Find where the given text appears and provide that cell's center as [x, y] coordinate. 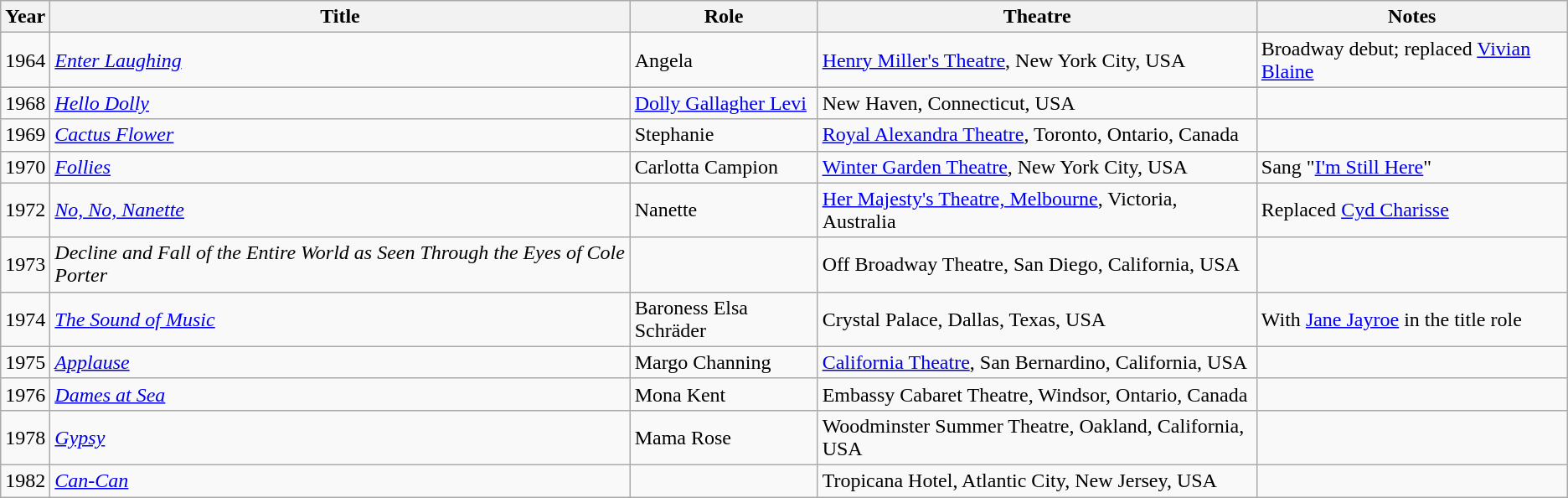
Stephanie [724, 135]
Crystal Palace, Dallas, Texas, USA [1037, 319]
Embassy Cabaret Theatre, Windsor, Ontario, Canada [1037, 394]
1972 [25, 210]
Enter Laughing [340, 60]
1969 [25, 135]
1982 [25, 480]
Gypsy [340, 438]
Sang "I'm Still Here" [1412, 167]
No, No, Nanette [340, 210]
Dames at Sea [340, 394]
Notes [1412, 17]
Broadway debut; replaced Vivian Blaine [1412, 60]
1976 [25, 394]
The Sound of Music [340, 319]
Her Majesty's Theatre, Melbourne, Victoria, Australia [1037, 210]
1974 [25, 319]
1970 [25, 167]
Winter Garden Theatre, New York City, USA [1037, 167]
1968 [25, 103]
1964 [25, 60]
Hello Dolly [340, 103]
California Theatre, San Bernardino, California, USA [1037, 362]
Off Broadway Theatre, San Diego, California, USA [1037, 265]
With Jane Jayroe in the title role [1412, 319]
New Haven, Connecticut, USA [1037, 103]
Role [724, 17]
Can-Can [340, 480]
Decline and Fall of the Entire World as Seen Through the Eyes of Cole Porter [340, 265]
Woodminster Summer Theatre, Oakland, California, USA [1037, 438]
Baroness Elsa Schräder [724, 319]
1978 [25, 438]
Title [340, 17]
Angela [724, 60]
Theatre [1037, 17]
Carlotta Campion [724, 167]
Cactus Flower [340, 135]
Tropicana Hotel, Atlantic City, New Jersey, USA [1037, 480]
Dolly Gallagher Levi [724, 103]
Mona Kent [724, 394]
Henry Miller's Theatre, New York City, USA [1037, 60]
Follies [340, 167]
Mama Rose [724, 438]
1975 [25, 362]
Margo Channing [724, 362]
1973 [25, 265]
Applause [340, 362]
Nanette [724, 210]
Year [25, 17]
Replaced Cyd Charisse [1412, 210]
Royal Alexandra Theatre, Toronto, Ontario, Canada [1037, 135]
